Return (X, Y) of the center of cell containing provided text 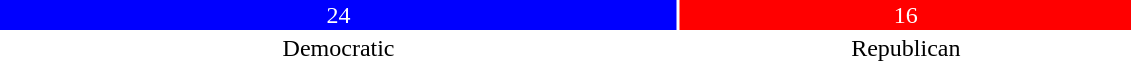
16 (906, 15)
24 (338, 15)
